Detect which cell encompasses the target text, then output its (X, Y) center coordinate. 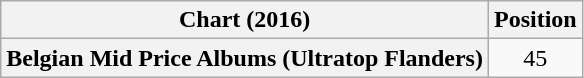
Chart (2016) (245, 20)
Position (535, 20)
Belgian Mid Price Albums (Ultratop Flanders) (245, 58)
45 (535, 58)
